Return the [X, Y] coordinate for the center point of the cell that contains the specified text.  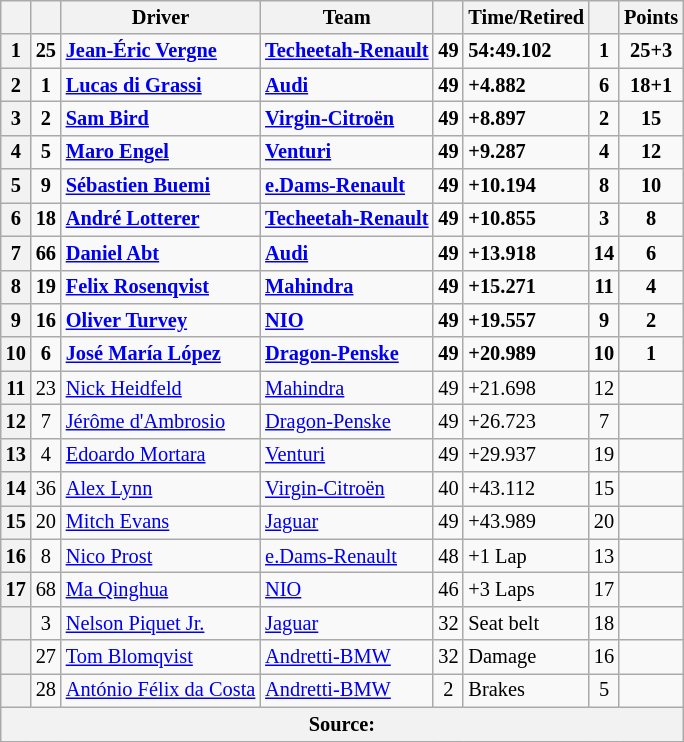
André Lotterer [160, 219]
Team [346, 17]
Nico Prost [160, 556]
36 [46, 489]
+43.989 [526, 522]
+3 Laps [526, 589]
Nelson Piquet Jr. [160, 623]
40 [448, 489]
Lucas di Grassi [160, 85]
António Félix da Costa [160, 690]
+26.723 [526, 421]
+29.937 [526, 455]
Edoardo Mortara [160, 455]
25 [46, 51]
+1 Lap [526, 556]
18+1 [651, 85]
Sébastien Buemi [160, 186]
Maro Engel [160, 152]
+10.855 [526, 219]
José María López [160, 354]
+9.287 [526, 152]
Mitch Evans [160, 522]
28 [46, 690]
Driver [160, 17]
Jérôme d'Ambrosio [160, 421]
Source: [342, 724]
+21.698 [526, 388]
Felix Rosenqvist [160, 287]
Damage [526, 657]
+13.918 [526, 253]
48 [448, 556]
Seat belt [526, 623]
Daniel Abt [160, 253]
68 [46, 589]
+43.112 [526, 489]
+15.271 [526, 287]
Oliver Turvey [160, 320]
+10.194 [526, 186]
27 [46, 657]
+4.882 [526, 85]
23 [46, 388]
Tom Blomqvist [160, 657]
Jean-Éric Vergne [160, 51]
66 [46, 253]
Points [651, 17]
Time/Retired [526, 17]
+8.897 [526, 118]
46 [448, 589]
Alex Lynn [160, 489]
Sam Bird [160, 118]
25+3 [651, 51]
Ma Qinghua [160, 589]
+19.557 [526, 320]
Nick Heidfeld [160, 388]
Brakes [526, 690]
54:49.102 [526, 51]
+20.989 [526, 354]
